Extract the [x, y] coordinate from the center of the cell holding the provided text.  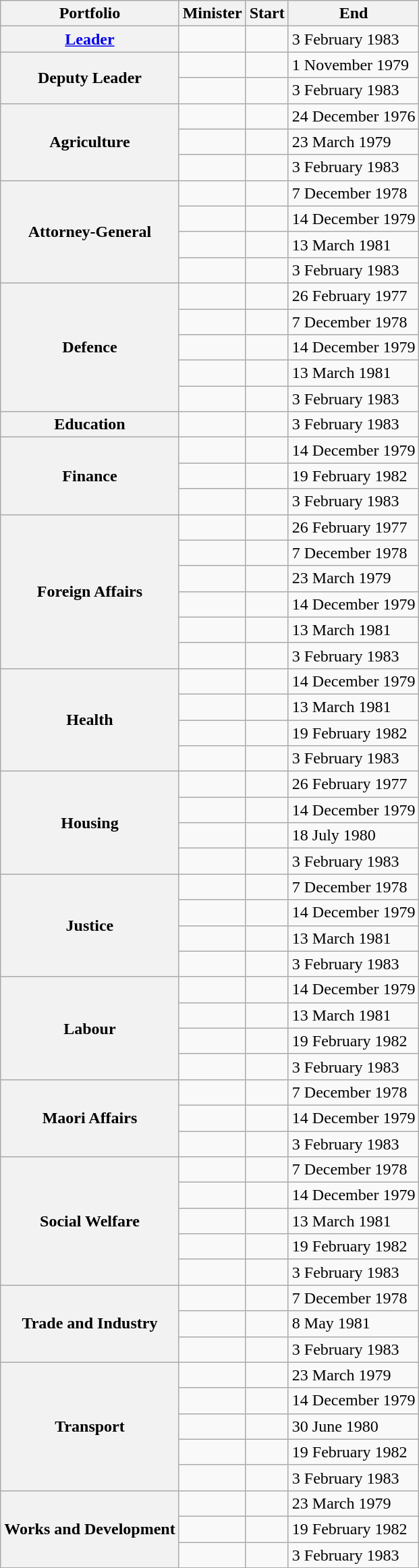
8 May 1981 [354, 1324]
Works and Development [90, 1529]
Social Welfare [90, 1221]
Health [90, 720]
Transport [90, 1426]
30 June 1980 [354, 1426]
Agriculture [90, 142]
Justice [90, 925]
Attorney-General [90, 232]
Leader [90, 39]
Maori Affairs [90, 1118]
Portfolio [90, 13]
Trade and Industry [90, 1324]
Defence [90, 347]
Deputy Leader [90, 78]
Foreign Affairs [90, 591]
Housing [90, 823]
Labour [90, 1028]
Finance [90, 476]
Minister [212, 13]
18 July 1980 [354, 836]
Start [267, 13]
Education [90, 425]
1 November 1979 [354, 65]
24 December 1976 [354, 116]
End [354, 13]
